Capture the cell that displays the provided text and extract its (x, y) central coordinate. 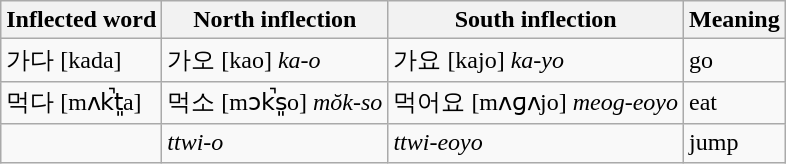
가요 [kajo] ka-yo (536, 60)
먹소 [mɔk̚s͈o] mŏk-so (275, 102)
먹다 [mʌk̚t͈a] (82, 102)
가오 [kao] ka-o (275, 60)
North inflection (275, 20)
go (735, 60)
Inflected word (82, 20)
eat (735, 102)
가다 [kada] (82, 60)
South inflection (536, 20)
ttwi-eoyo (536, 143)
jump (735, 143)
먹어요 [mʌɡʌjo] meog-eoyo (536, 102)
ttwi-o (275, 143)
Meaning (735, 20)
